Identify which cell holds the provided text, then report its (x, y) central coordinate. 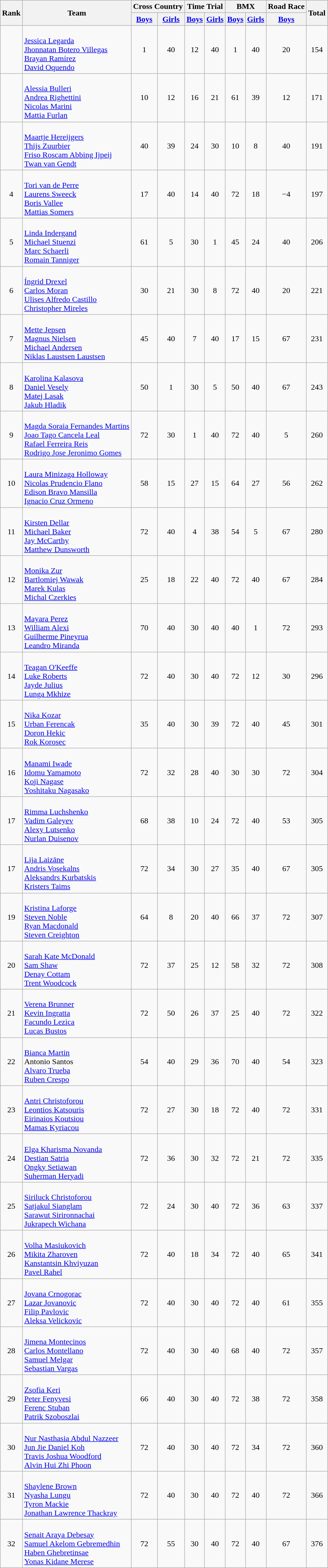
301 (317, 724)
Bianca MartinAntonio SantosAlvaro TruebaRuben Crespo (77, 1062)
Jimena MontecinosCarlos MontellanoSamuel MelgarSebastian Vargas (77, 1351)
206 (317, 242)
Senait Araya DebesaySamuel Akelom GebremedhinHaben GhebretinsaeYonas Kidane Merese (77, 1544)
11 (11, 532)
171 (317, 98)
280 (317, 532)
284 (317, 580)
Lija LaizāneAndris VosekalnsAleksandrs KurbatskisKristers Taims (77, 869)
358 (317, 1399)
Time Trial (205, 7)
337 (317, 1206)
Kirsten DellarMichael BakerJay McCarthyMatthew Dunsworth (77, 532)
293 (317, 628)
331 (317, 1110)
197 (317, 194)
366 (317, 1495)
Antri ChristoforouLeontios KatsourisEirinaios KoutsiouMamas Kyriacou (77, 1110)
341 (317, 1254)
Monika ZurBartlomiej WawakMarek KulasMichal Czerkies (77, 580)
154 (317, 49)
63 (286, 1206)
243 (317, 387)
Sarah Kate McDonaldSam ShawDenay CottamTrent Woodcock (77, 965)
19 (11, 917)
Mette JepsenMagnus NielsenMichael AndersenNiklas Laustsen Laustsen (77, 339)
Elga Kharisma NovandaDestian SatriaOngky SetiawanSuherman Heryadi (77, 1158)
Rank (11, 13)
Total (317, 13)
Magda Soraia Fernandes MartinsJoao Tago Cancela LealRafael Ferreira ReisRodrigo Jose Jeronimo Gomes (77, 435)
Zsofia KeriPeter FenyvesiFerenc StubanPatrik Szoboszlai (77, 1399)
−4 (286, 194)
260 (317, 435)
13 (11, 628)
BMX (246, 7)
307 (317, 917)
Verena BrunnerKevin IngrattaFacundo LezicaLucas Bustos (77, 1013)
Teagan O'KeeffeLuke RobertsJayde JuliusLunga Mkhize (77, 676)
Laura Minizaga HollowayNicolas Prudencio FlanoEdison Bravo MansillaIgnacio Cruz Ormeno (77, 483)
31 (11, 1495)
360 (317, 1447)
Shaylene BrownNyasha LunguTyron MackieJonathan Lawrence Thackray (77, 1495)
376 (317, 1544)
323 (317, 1062)
Road Race (286, 7)
Rimma LuchshenkoVadim GaleyevAlexy LutsenkoNurlan Duisenov (77, 821)
Linda IndergandMichael StuenziMarc SchaerliRomain Tanniger (77, 242)
262 (317, 483)
65 (286, 1254)
53 (286, 821)
56 (286, 483)
Kristina LaforgeSteven NobleRyan MacdonaldSteven Creighton (77, 917)
304 (317, 772)
9 (11, 435)
322 (317, 1013)
Nika KozarUrban FerencakDoron HekicRok Korosec (77, 724)
Volha MasiukovichMikita ZharovenKanstantsin KhviyuzanPavel Rahel (77, 1254)
231 (317, 339)
23 (11, 1110)
221 (317, 290)
Cross Country (158, 7)
6 (11, 290)
355 (317, 1302)
Tori van de PerreLaurens SweeckBoris ValleeMattias Somers (77, 194)
Íngrid DrexelCarlos MoranUlises Alfredo CastilloChristopher Mireles (77, 290)
Alessia BulleriAndrea RighettiniNicolas MariniMattia Furlan (77, 98)
Nur Nasthasia Abdul NazzeerJun Jie Daniel KohTravis Joshua WoodfordAlvin Hui Zhi Phoon (77, 1447)
Karolina KalasovaDaniel VeselyMatej LasakJakub Hladik (77, 387)
335 (317, 1158)
Jessica LegardaJhonnatan Botero VillegasBrayan RamírezDavid Oquendo (77, 49)
296 (317, 676)
Team (77, 13)
Jovana CrnogoracLazar JovanovicFilip PavlovicAleksa Velickovic (77, 1302)
Manami IwadeIdomu YamamotoKoji NagaseYoshitaku Nagasako (77, 772)
191 (317, 146)
308 (317, 965)
Maartje HereijgersThijs ZuurbierFriso Roscam Abbing IjpeijTwan van Gendt (77, 146)
357 (317, 1351)
Mayara PerezWilliam AlexiGuilherme PineyruaLeandro Miranda (77, 628)
Siriluck ChristoforouSatjakul SianglamSarawut SirironnachaiJukrapech Wichana (77, 1206)
55 (171, 1544)
